For the text-containing cell, return its midpoint in (X, Y) coordinate format. 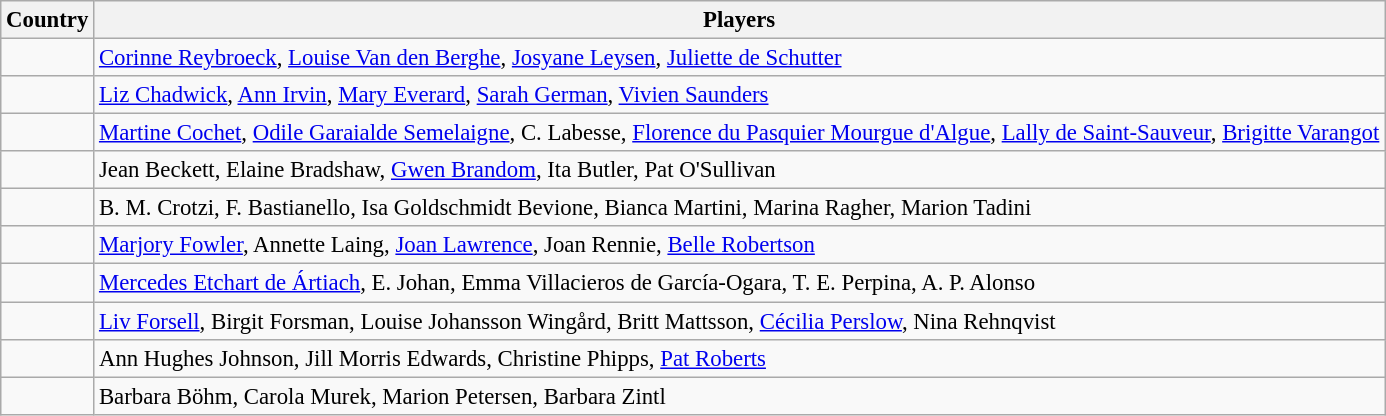
Corinne Reybroeck, Louise Van den Berghe, Josyane Leysen, Juliette de Schutter (740, 58)
Barbara Böhm, Carola Murek, Marion Petersen, Barbara Zintl (740, 396)
Martine Cochet, Odile Garaialde Semelaigne, C. Labesse, Florence du Pasquier Mourgue d'Algue, Lally de Saint-Sauveur, Brigitte Varangot (740, 133)
Liv Forsell, Birgit Forsman, Louise Johansson Wingård, Britt Mattsson, Cécilia Perslow, Nina Rehnqvist (740, 321)
Country (48, 20)
Ann Hughes Johnson, Jill Morris Edwards, Christine Phipps, Pat Roberts (740, 358)
B. M. Crotzi, F. Bastianello, Isa Goldschmidt Bevione, Bianca Martini, Marina Ragher, Marion Tadini (740, 208)
Liz Chadwick, Ann Irvin, Mary Everard, Sarah German, Vivien Saunders (740, 95)
Jean Beckett, Elaine Bradshaw, Gwen Brandom, Ita Butler, Pat O'Sullivan (740, 170)
Marjory Fowler, Annette Laing, Joan Lawrence, Joan Rennie, Belle Robertson (740, 245)
Mercedes Etchart de Ártiach, E. Johan, Emma Villacieros de García-Ogara, T. E. Perpina, A. P. Alonso (740, 283)
Players (740, 20)
